Return the (X, Y) coordinate for the center point of the cell that contains the specified text.  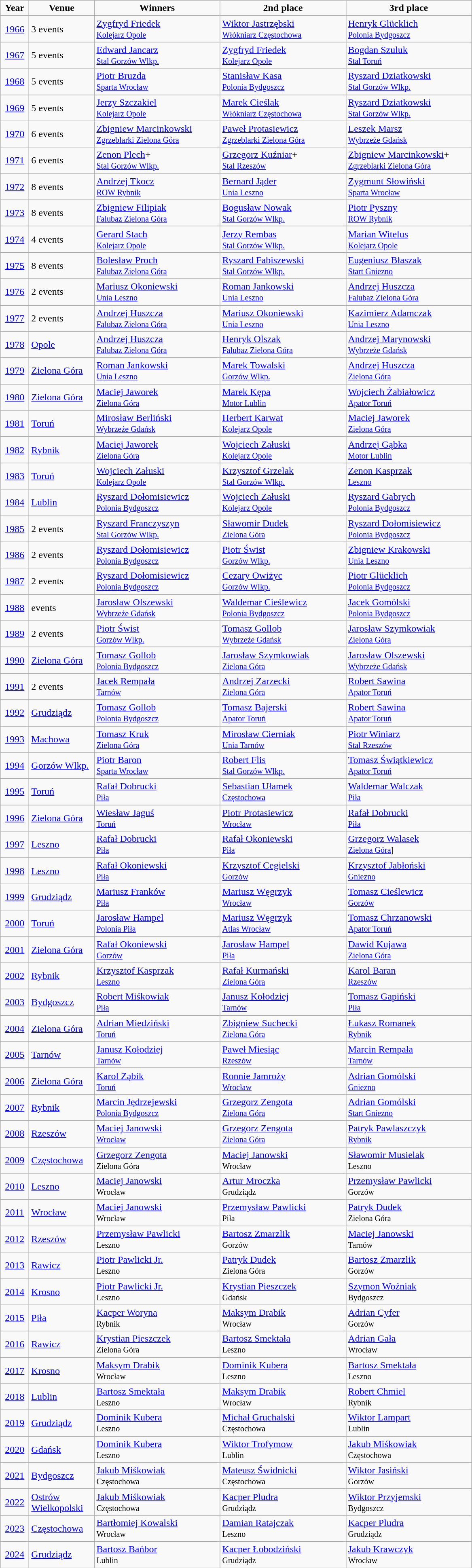
2005 (15, 1054)
Wiktor Lampart Lublin (409, 1423)
2nd place (283, 8)
Mateusz Świdnicki Częstochowa (283, 1476)
2000 (15, 923)
Gorzów Wlkp. (61, 766)
Jerzy Rembas Stal Gorzów Wlkp. (283, 239)
Damian Ratajczak Leszno (283, 1528)
Wiktor Przyjemski Bydgoszcz (409, 1502)
Zbigniew Marcinkowski Zgrzeblarki Zielona Góra (157, 134)
Zenon Kasprzak Leszno (409, 476)
Andrzej Huszcza Zielona Góra (409, 371)
Adrian Gała Wrocław (409, 1344)
1984 (15, 502)
Mariusz Węgrzyk Wrocław (283, 897)
Szymon Woźniak Bydgoszcz (409, 1291)
Karol Baran Rzeszów (409, 976)
Ryszard Franczyszyn Stal Gorzów Wlkp. (157, 529)
Przemysław Pawlicki Piła (283, 1213)
2009 (15, 1160)
2023 (15, 1528)
Maciej JanowskiWrocław (157, 1186)
Leszek Marsz Wybrzeże Gdańsk (409, 134)
1974 (15, 239)
Andrzej Tkocz ROW Rybnik (157, 187)
2020 (15, 1449)
Bernard Jąder Unia Leszno (283, 187)
1990 (15, 660)
1985 (15, 529)
2021 (15, 1476)
Jacek Rempała Tarnów (157, 687)
Rafał Kurmański Zielona Góra (283, 976)
Tomasz Bajerski Apator Toruń (283, 712)
2017 (15, 1371)
Paweł Protasiewicz Zgrzeblarki Zielona Góra (283, 134)
Jacek Gomólski Polonia Bydgoszcz (409, 607)
1979 (15, 371)
1983 (15, 476)
Tomasz Świątkiewicz Apator Toruń (409, 766)
Tomasz Chrzanowski Apator Toruń (409, 923)
Marcin Rempała Tarnów (409, 1054)
Tarnów (61, 1054)
Grzegorz Kuźniar+ Stal Rzeszów (283, 160)
Bogusław Nowak Stal Gorzów Wlkp. (283, 213)
Zbigniew Krakowski Unia Leszno (409, 555)
Rafał Okoniewski Gorzów (157, 949)
Robert Flis Stal Gorzów Wlkp. (283, 766)
1975 (15, 265)
Maciej Janowski Tarnów (409, 1239)
Eugeniusz Błaszak Start Gniezno (409, 265)
Krzysztof Jabłoński Gniezno (409, 871)
1988 (15, 607)
Wiesław Jaguś Toruń (157, 818)
events (61, 607)
Piotr Protasiewicz Wrocław (283, 818)
Tomasz Gollob Wybrzeże Gdańsk (283, 634)
1969 (15, 108)
Ryszard Fabiszewski Stal Gorzów Wlkp. (283, 265)
2013 (15, 1266)
Edward Jancarz Stal Gorzów Wlkp. (157, 55)
Robert Miśkowiak Piła (157, 1002)
2001 (15, 949)
Sebastian Ułamek Częstochowa (283, 792)
Michał Gruchalski Częstochowa (283, 1423)
Venue (61, 8)
Artur Mroczka Grudziądz (283, 1186)
Year (15, 8)
Piotr Winiarz Stal Rzeszów (409, 739)
Grzegorz Walasek Zielona Góra] (409, 844)
Bartosz Bańbor Lublin (157, 1554)
Karol Ząbik Toruń (157, 1081)
Mariusz Franków Piła (157, 897)
Jakub Krawczyk Wrocław (409, 1554)
4 events (61, 239)
1989 (15, 634)
Krzysztof Grzelak Stal Gorzów Wlkp. (283, 476)
Mirosław Berliński Wybrzeże Gdańsk (157, 424)
Marek Towalski Gorzów Wlkp. (283, 371)
Kazimierz Adamczak Unia Leszno (409, 318)
1996 (15, 818)
3 events (61, 29)
1998 (15, 871)
Krystian Pieszczek Zielona Góra (157, 1344)
Herbert Karwat Kolejarz Opole (283, 424)
Gdańsk (61, 1449)
2004 (15, 1029)
1971 (15, 160)
Krystian Pieszczek Gdańsk (283, 1291)
1973 (15, 213)
Stanisław Kasa Polonia Bydgoszcz (283, 82)
2024 (15, 1554)
Marek Cieślak Włókniarz Częstochowa (283, 108)
1981 (15, 424)
2018 (15, 1397)
1970 (15, 134)
Zygmunt Słowiński Sparta Wrocław (409, 187)
Adrian Cyfer Gorzów (409, 1318)
Łukasz Romanek Rybnik (409, 1029)
Adrian Gomólski Start Gniezno (409, 1107)
Zbigniew Suchecki Zielona Góra (283, 1029)
Wojciech Żabiałowicz Apator Toruń (409, 397)
Marian Witelus Kolejarz Opole (409, 239)
2010 (15, 1186)
Sławomir Musielak Leszno (409, 1160)
1976 (15, 292)
Bartłomiej Kowalski Wrocław (157, 1528)
Henryk Glücklich Polonia Bydgoszcz (409, 29)
1999 (15, 897)
2012 (15, 1239)
1968 (15, 82)
Adrian Gomólski Gniezno (409, 1081)
Mariusz Węgrzyk Atlas Wrocław (283, 923)
Zbigniew Filipiak Falubaz Zielona Góra (157, 213)
Winners (157, 8)
1972 (15, 187)
Piotr Bruzda Sparta Wrocław (157, 82)
Kacper Woryna Rybnik (157, 1318)
Wrocław (61, 1213)
Wiktor Jastrzębski Włókniarz Częstochowa (283, 29)
3rd place (409, 8)
Bogdan Szuluk Stal Toruń (409, 55)
Machowa (61, 739)
Zenon Plech+ Stal Gorzów Wlkp. (157, 160)
Mirosław Cierniak Unia Tarnów (283, 739)
Przemysław Pawlicki Leszno (157, 1239)
Dawid Kujawa Zielona Góra (409, 949)
Marcin Jędrzejewski Polonia Bydgoszcz (157, 1107)
1980 (15, 397)
Bolesław Proch Falubaz Zielona Góra (157, 265)
Zbigniew Marcinkowski+ Zgrzeblarki Zielona Góra (409, 160)
Opole (61, 344)
Ostrów Wielkopolski (61, 1502)
Piła (61, 1318)
Henryk Olszak Falubaz Zielona Góra (283, 344)
Tomasz Gapiński Piła (409, 1002)
2002 (15, 976)
2007 (15, 1107)
Kacper Łobodziński Grudziądz (283, 1554)
Patryk Pawlaszczyk Rybnik (409, 1134)
Ryszard Gabrych Polonia Bydgoszcz (409, 502)
Cezary Owiżyc Gorzów Wlkp. (283, 581)
1995 (15, 792)
Piotr Baron Sparta Wrocław (157, 766)
Marek Kępa Motor Lublin (283, 397)
Sławomir Dudek Zielona Góra (283, 529)
1978 (15, 344)
Waldemar Walczak Piła (409, 792)
Robert Chmiel Rybnik (409, 1397)
Waldemar Cieślewicz Polonia Bydgoszcz (283, 607)
2022 (15, 1502)
Piotr Glücklich Polonia Bydgoszcz (409, 581)
Piotr Pyszny ROW Rybnik (409, 213)
Adrian Miedziński Toruń (157, 1029)
2015 (15, 1318)
1966 (15, 29)
Ronnie Jamroży Wrocław (283, 1081)
Krzysztof Cegielski Gorzów (283, 871)
1986 (15, 555)
Wiktor Trofymow Lublin (283, 1449)
1991 (15, 687)
Jarosław Hampel Polonia Piła (157, 923)
Tomasz Kruk Zielona Góra (157, 739)
2003 (15, 1002)
Krzysztof Kasprzak Leszno (157, 976)
2006 (15, 1081)
2008 (15, 1134)
Andrzej Marynowski Wybrzeże Gdańsk (409, 344)
2011 (15, 1213)
Jarosław Hampel Piła (283, 949)
Gerard Stach Kolejarz Opole (157, 239)
1982 (15, 450)
Andrzej Gąbka Motor Lublin (409, 450)
2014 (15, 1291)
1967 (15, 55)
Andrzej Zarzecki Zielona Góra (283, 687)
Przemysław Pawlicki Gorzów (409, 1186)
2016 (15, 1344)
1994 (15, 766)
1977 (15, 318)
1993 (15, 739)
Jerzy Szczakiel Kolejarz Opole (157, 108)
Tomasz Cieślewicz Gorzów (409, 897)
Wiktor Jasiński Gorzów (409, 1476)
1992 (15, 712)
2019 (15, 1423)
Paweł Miesiąc Rzeszów (283, 1054)
1997 (15, 844)
1987 (15, 581)
